For the text-containing cell, return its midpoint in (x, y) coordinate format. 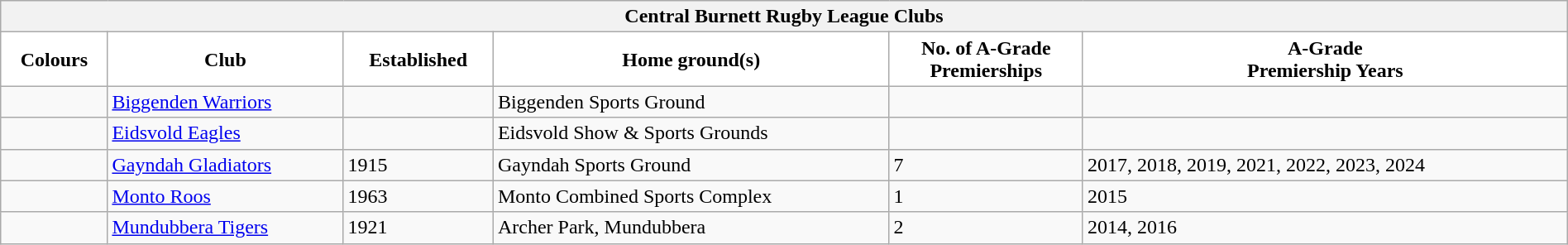
1915 (418, 165)
Biggenden Sports Ground (691, 102)
Gayndah Gladiators (225, 165)
Monto Roos (225, 196)
Established (418, 60)
No. of A-GradePremierships (986, 60)
7 (986, 165)
Central Burnett Rugby League Clubs (784, 17)
Home ground(s) (691, 60)
2 (986, 228)
1963 (418, 196)
1921 (418, 228)
1 (986, 196)
Eidsvold Show & Sports Grounds (691, 133)
A-GradePremiership Years (1325, 60)
Eidsvold Eagles (225, 133)
2017, 2018, 2019, 2021, 2022, 2023, 2024 (1325, 165)
Biggenden Warriors (225, 102)
2014, 2016 (1325, 228)
Gayndah Sports Ground (691, 165)
Club (225, 60)
Mundubbera Tigers (225, 228)
Archer Park, Mundubbera (691, 228)
Monto Combined Sports Complex (691, 196)
Colours (55, 60)
2015 (1325, 196)
